Return the (X, Y) coordinate for the center point of the cell that contains the specified text.  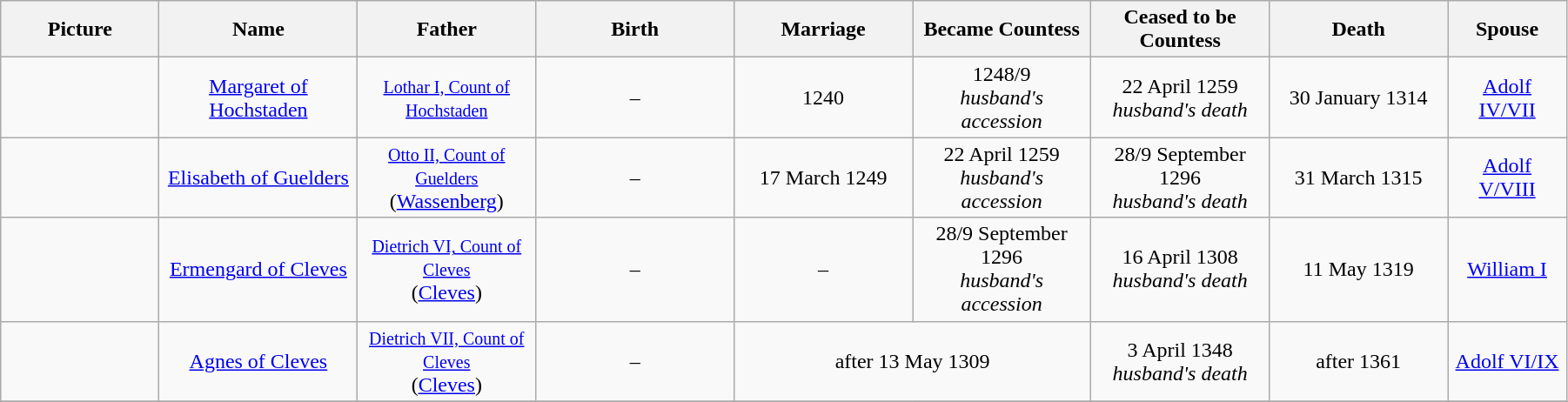
Ceased to be Countess (1180, 30)
after 13 May 1309 (913, 361)
Father (447, 30)
after 1361 (1359, 361)
28/9 September 1296husband's accession (1002, 270)
Picture (80, 30)
Dietrich VII, Count of Cleves(Cleves) (447, 361)
Birth (635, 30)
Lothar I, Count of Hochstaden (447, 97)
Agnes of Cleves (258, 361)
Otto II, Count of Guelders(Wassenberg) (447, 178)
22 April 1259husband's accession (1002, 178)
1240 (823, 97)
William I (1507, 270)
16 April 1308husband's death (1180, 270)
17 March 1249 (823, 178)
28/9 September 1296husband's death (1180, 178)
30 January 1314 (1359, 97)
Dietrich VI, Count of Cleves(Cleves) (447, 270)
Spouse (1507, 30)
Death (1359, 30)
Marriage (823, 30)
Margaret of Hochstaden (258, 97)
22 April 1259husband's death (1180, 97)
Became Countess (1002, 30)
Name (258, 30)
1248/9husband's accession (1002, 97)
Adolf V/VIII (1507, 178)
Elisabeth of Guelders (258, 178)
Adolf VI/IX (1507, 361)
3 April 1348husband's death (1180, 361)
11 May 1319 (1359, 270)
31 March 1315 (1359, 178)
Adolf IV/VII (1507, 97)
Ermengard of Cleves (258, 270)
